Locate the cell with the specified text and output its (X, Y) center coordinate. 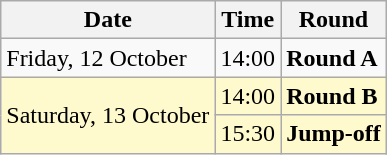
Date (108, 20)
15:30 (248, 134)
Friday, 12 October (108, 58)
Round B (334, 96)
Round A (334, 58)
Jump-off (334, 134)
Saturday, 13 October (108, 115)
Round (334, 20)
Time (248, 20)
